Identify which cell holds the provided text, then report its (x, y) central coordinate. 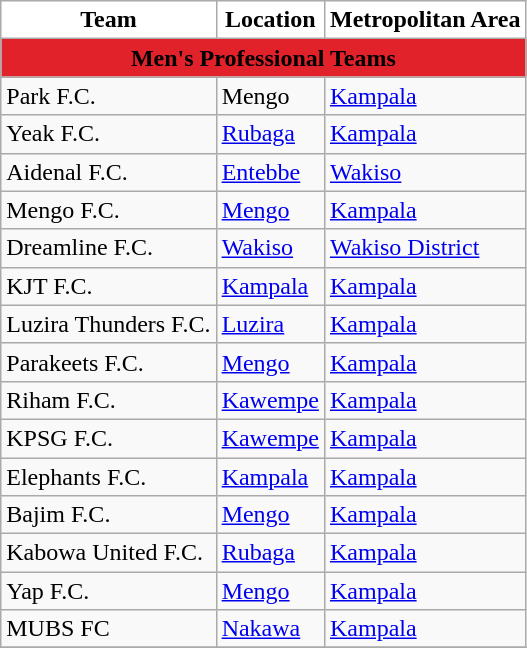
Luzira Thunders F.C. (108, 324)
KJT F.C. (108, 286)
Bajim F.C. (108, 515)
Entebbe (270, 172)
Nakawa (270, 629)
KPSG F.C. (108, 438)
Yeak F.C. (108, 134)
Yap F.C. (108, 591)
MUBS FC (108, 629)
Aidenal F.C. (108, 172)
Metropolitan Area (424, 20)
Men's Professional Teams (264, 58)
Team (108, 20)
Elephants F.C. (108, 477)
Mengo F.C. (108, 210)
Wakiso District (424, 248)
Kabowa United F.C. (108, 553)
Location (270, 20)
Parakeets F.C. (108, 362)
Dreamline F.C. (108, 248)
Riham F.C. (108, 400)
Park F.C. (108, 96)
Luzira (270, 324)
